For the text-containing cell, return its midpoint in (X, Y) coordinate format. 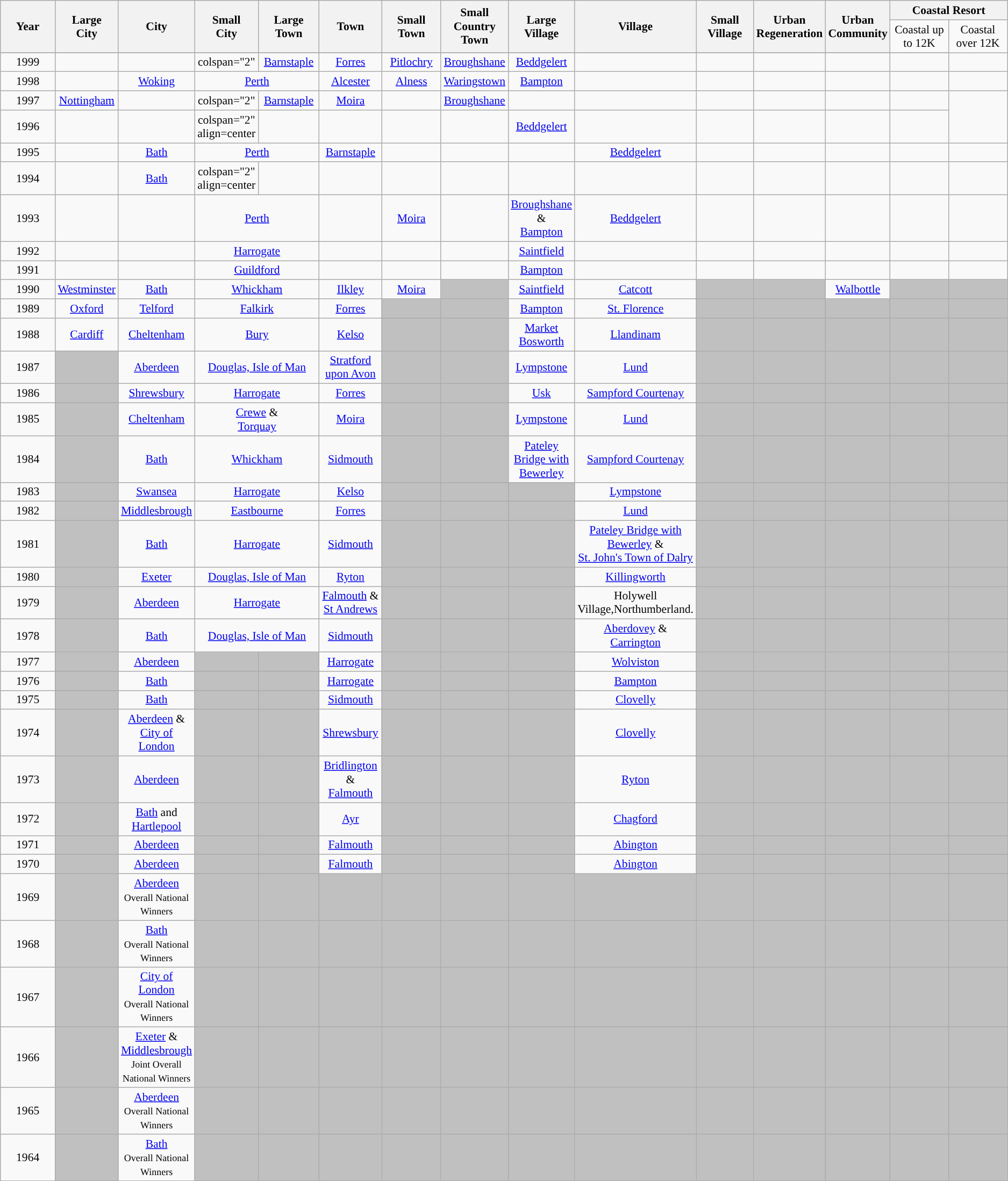
Waringstown (474, 82)
Oxford (87, 309)
1988 (28, 334)
1967 (28, 997)
Bath andHartlepool (156, 819)
SmallVillage (725, 27)
Coastal up to 12K (919, 37)
SmallCity (226, 27)
Village (635, 27)
1994 (28, 178)
Broughshane &Bampton (541, 218)
Ilkley (351, 290)
1983 (28, 492)
Pitlochry (411, 62)
Bury (257, 334)
Guildford (257, 270)
1992 (28, 251)
1989 (28, 309)
1996 (28, 127)
1981 (28, 544)
Walbottle (857, 290)
Llandinam (635, 334)
Pateley Bridge with Bewerley &St. John's Town of Dalry (635, 544)
Falmouth &St Andrews (351, 603)
Year (28, 27)
Market Bosworth (541, 334)
Town (351, 27)
Middlesbrough (156, 511)
UrbanCommunity (857, 27)
1987 (28, 368)
1990 (28, 290)
LargeCity (87, 27)
1977 (28, 662)
Swansea (156, 492)
1979 (28, 603)
1964 (28, 1158)
Alness (411, 82)
1969 (28, 898)
Usk (541, 393)
Aberdovey &Carrington (635, 635)
1974 (28, 733)
Exeter &MiddlesbroughJoint Overall National Winners (156, 1057)
SmallTown (411, 27)
1975 (28, 700)
Falkirk (257, 309)
Pateley Bridge with Bewerley (541, 459)
Stratford upon Avon (351, 368)
1993 (28, 218)
Nottingham (87, 101)
Killingworth (635, 577)
Telford (156, 309)
1986 (28, 393)
Ayr (351, 819)
1995 (28, 153)
Westminster (87, 290)
Wolviston (635, 662)
1998 (28, 82)
1968 (28, 944)
Small Country Town (474, 27)
1966 (28, 1057)
1980 (28, 577)
1976 (28, 681)
Exeter (156, 577)
1971 (28, 845)
LargeVillage (541, 27)
LargeTown (289, 27)
1991 (28, 270)
1984 (28, 459)
UrbanRegeneration (790, 27)
City (156, 27)
Bridlington &Falmouth (351, 779)
Woking (156, 82)
1997 (28, 101)
Aberdeen &City of London (156, 733)
Holywell Village,Northumberland. (635, 603)
1970 (28, 864)
Coastal Resort (949, 10)
1982 (28, 511)
Alcester (351, 82)
Crewe &Torquay (257, 419)
Chagford (635, 819)
City of LondonOverall National Winners (156, 997)
1985 (28, 419)
Catcott (635, 290)
Cardiff (87, 334)
Coastal over 12K (977, 37)
1999 (28, 62)
1973 (28, 779)
1965 (28, 1111)
Eastbourne (257, 511)
1978 (28, 635)
1972 (28, 819)
St. Florence (635, 309)
